Identify which cell holds the provided text, then report its [x, y] central coordinate. 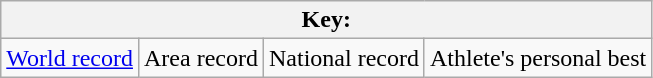
World record [70, 58]
Key: [326, 20]
Area record [200, 58]
Athlete's personal best [538, 58]
National record [344, 58]
